Return the [x, y] coordinate for the center point of the cell that contains the specified text.  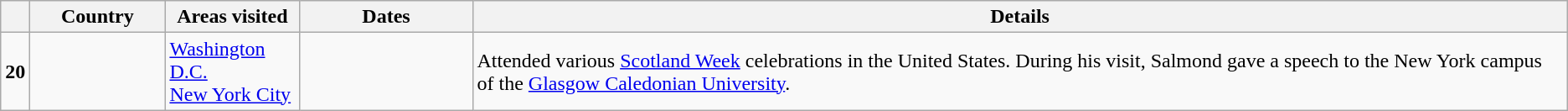
Dates [386, 17]
Details [1020, 17]
Areas visited [233, 17]
20 [15, 71]
Country [97, 17]
Washington D.C. New York City [233, 71]
